Search for the cell housing the specified text and yield its [x, y] center coordinate. 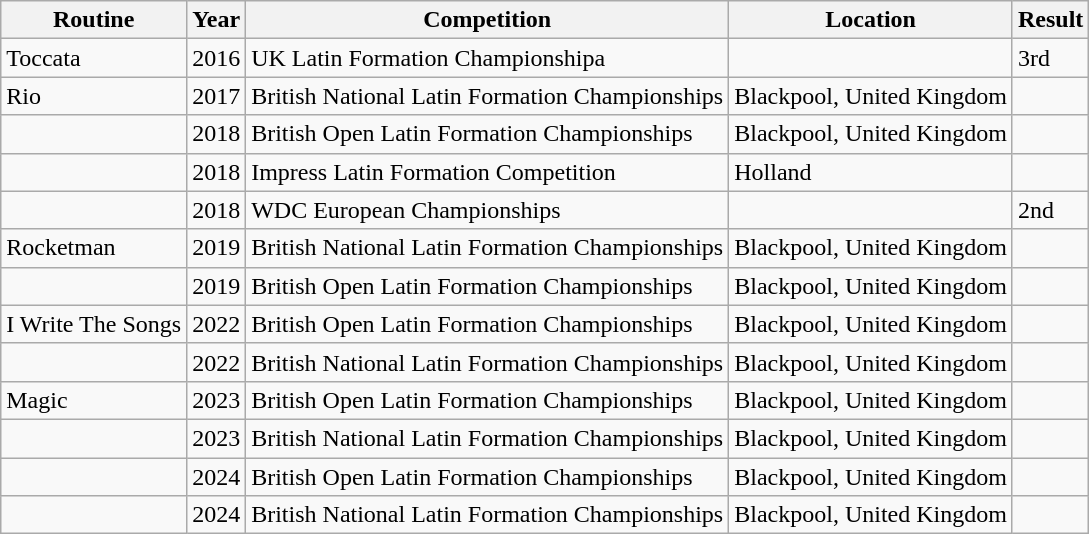
2017 [216, 96]
Rio [94, 96]
UK Latin Formation Championshipa [488, 58]
Result [1050, 20]
Location [871, 20]
I Write The Songs [94, 324]
Rocketman [94, 248]
Year [216, 20]
3rd [1050, 58]
WDC European Championships [488, 210]
2016 [216, 58]
Toccata [94, 58]
Holland [871, 172]
Impress Latin Formation Competition [488, 172]
Magic [94, 400]
Routine [94, 20]
2nd [1050, 210]
Competition [488, 20]
